Return [X, Y] of the center of cell containing provided text 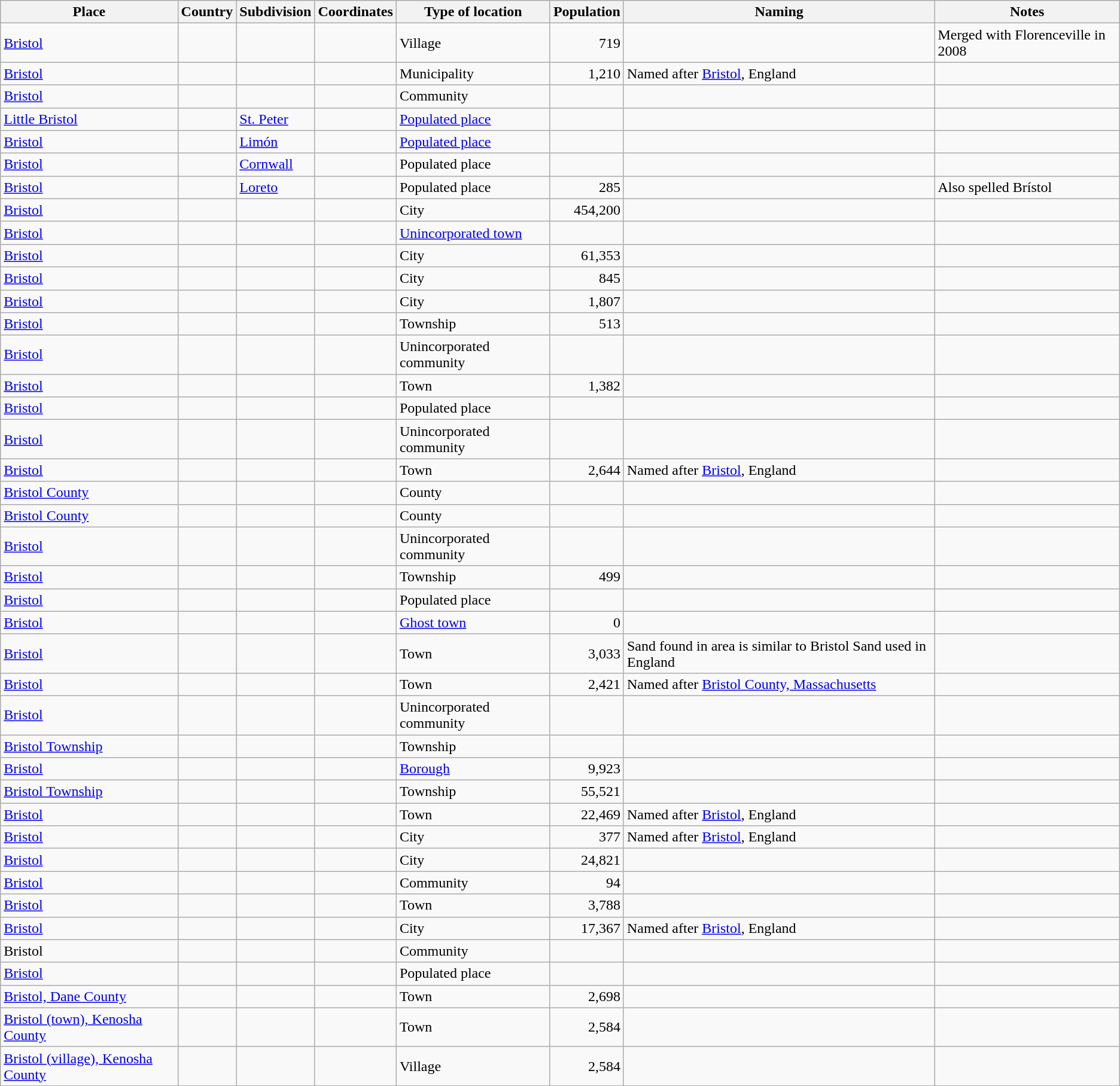
Loreto [275, 187]
1,807 [586, 301]
Population [586, 12]
3,033 [586, 653]
454,200 [586, 210]
719 [586, 43]
94 [586, 883]
St. Peter [275, 119]
Also spelled Brístol [1027, 187]
Coordinates [355, 12]
Cornwall [275, 164]
Bristol, Dane County [89, 996]
Bristol (village), Kenosha County [89, 1066]
17,367 [586, 928]
3,788 [586, 905]
Borough [473, 769]
1,382 [586, 386]
Naming [779, 12]
499 [586, 577]
24,821 [586, 860]
845 [586, 278]
Municipality [473, 74]
Subdivision [275, 12]
Place [89, 12]
2,698 [586, 996]
Limón [275, 142]
Bristol (town), Kenosha County [89, 1027]
Named after Bristol County, Massachusetts [779, 684]
285 [586, 187]
Ghost town [473, 623]
513 [586, 324]
9,923 [586, 769]
0 [586, 623]
Little Bristol [89, 119]
Country [207, 12]
55,521 [586, 792]
Type of location [473, 12]
377 [586, 837]
22,469 [586, 814]
2,421 [586, 684]
Unincorporated town [473, 233]
Merged with Florenceville in 2008 [1027, 43]
Notes [1027, 12]
1,210 [586, 74]
2,644 [586, 470]
61,353 [586, 255]
Sand found in area is similar to Bristol Sand used in England [779, 653]
